Search for the cell housing the specified text and yield its [X, Y] center coordinate. 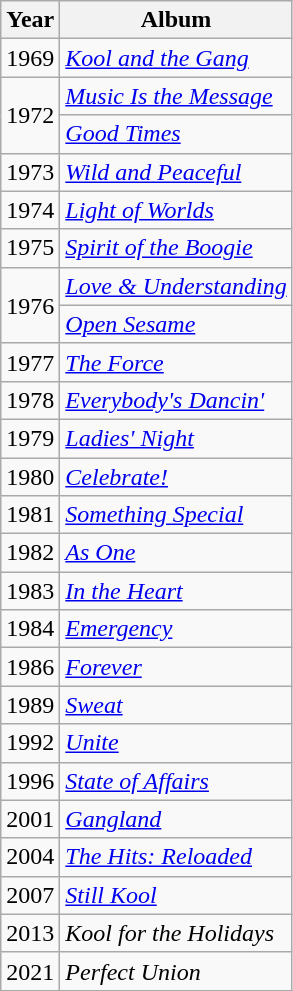
Everybody's Dancin' [176, 400]
Emergency [176, 629]
Gangland [176, 819]
Something Special [176, 515]
Kool for the Holidays [176, 933]
1978 [30, 400]
Wild and Peaceful [176, 172]
The Hits: Reloaded [176, 857]
Good Times [176, 134]
1996 [30, 781]
Year [30, 20]
Unite [176, 743]
1974 [30, 210]
As One [176, 553]
1992 [30, 743]
Love & Understanding [176, 286]
1976 [30, 305]
1979 [30, 438]
Light of Worlds [176, 210]
Still Kool [176, 895]
2007 [30, 895]
1984 [30, 629]
Ladies' Night [176, 438]
1989 [30, 705]
1982 [30, 553]
Open Sesame [176, 324]
1975 [30, 248]
1969 [30, 58]
2021 [30, 971]
1981 [30, 515]
Forever [176, 667]
Celebrate! [176, 477]
Spirit of the Boogie [176, 248]
Music Is the Message [176, 96]
1977 [30, 362]
2013 [30, 933]
State of Affairs [176, 781]
The Force [176, 362]
1983 [30, 591]
Album [176, 20]
1980 [30, 477]
2004 [30, 857]
1972 [30, 115]
Perfect Union [176, 971]
In the Heart [176, 591]
1973 [30, 172]
Sweat [176, 705]
2001 [30, 819]
Kool and the Gang [176, 58]
1986 [30, 667]
